Return (X, Y) of the center of cell containing provided text 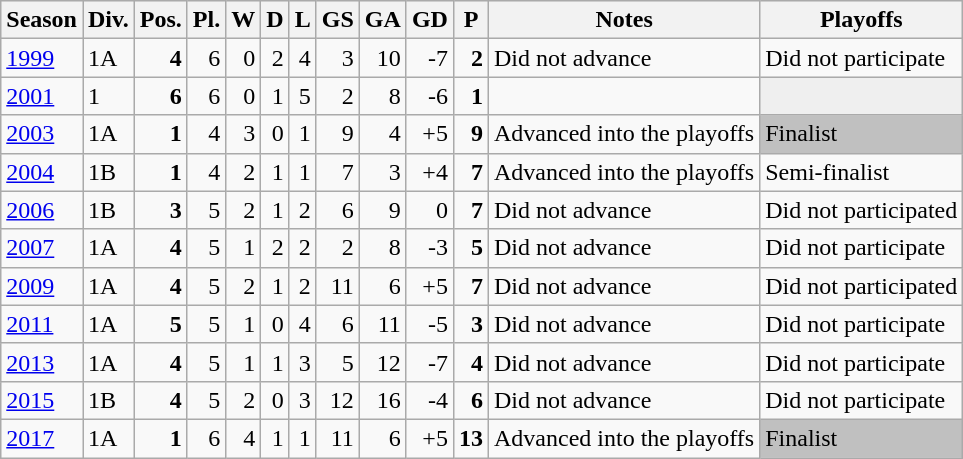
2015 (42, 400)
-6 (430, 96)
2001 (42, 96)
2009 (42, 286)
2017 (42, 438)
Season (42, 20)
GD (430, 20)
10 (382, 58)
Semi-finalist (862, 172)
Pl. (206, 20)
-3 (430, 248)
GS (338, 20)
GA (382, 20)
Div. (108, 20)
2007 (42, 248)
P (470, 20)
2006 (42, 210)
L (302, 20)
-4 (430, 400)
Pos. (160, 20)
+4 (430, 172)
W (244, 20)
2004 (42, 172)
13 (470, 438)
16 (382, 400)
-5 (430, 324)
Playoffs (862, 20)
2003 (42, 134)
Notes (624, 20)
1999 (42, 58)
D (275, 20)
2013 (42, 362)
2011 (42, 324)
